Capture the cell that displays the provided text and extract its [x, y] central coordinate. 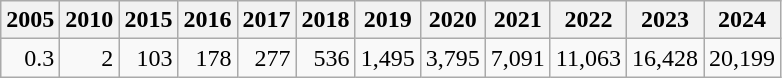
103 [148, 58]
0.3 [30, 58]
536 [326, 58]
277 [266, 58]
16,428 [664, 58]
2023 [664, 20]
11,063 [588, 58]
2005 [30, 20]
2024 [742, 20]
20,199 [742, 58]
2016 [208, 20]
3,795 [452, 58]
2017 [266, 20]
178 [208, 58]
2015 [148, 20]
1,495 [388, 58]
2010 [90, 20]
2018 [326, 20]
7,091 [518, 58]
2022 [588, 20]
2 [90, 58]
2020 [452, 20]
2021 [518, 20]
2019 [388, 20]
